For the text-containing cell, return its midpoint in [x, y] coordinate format. 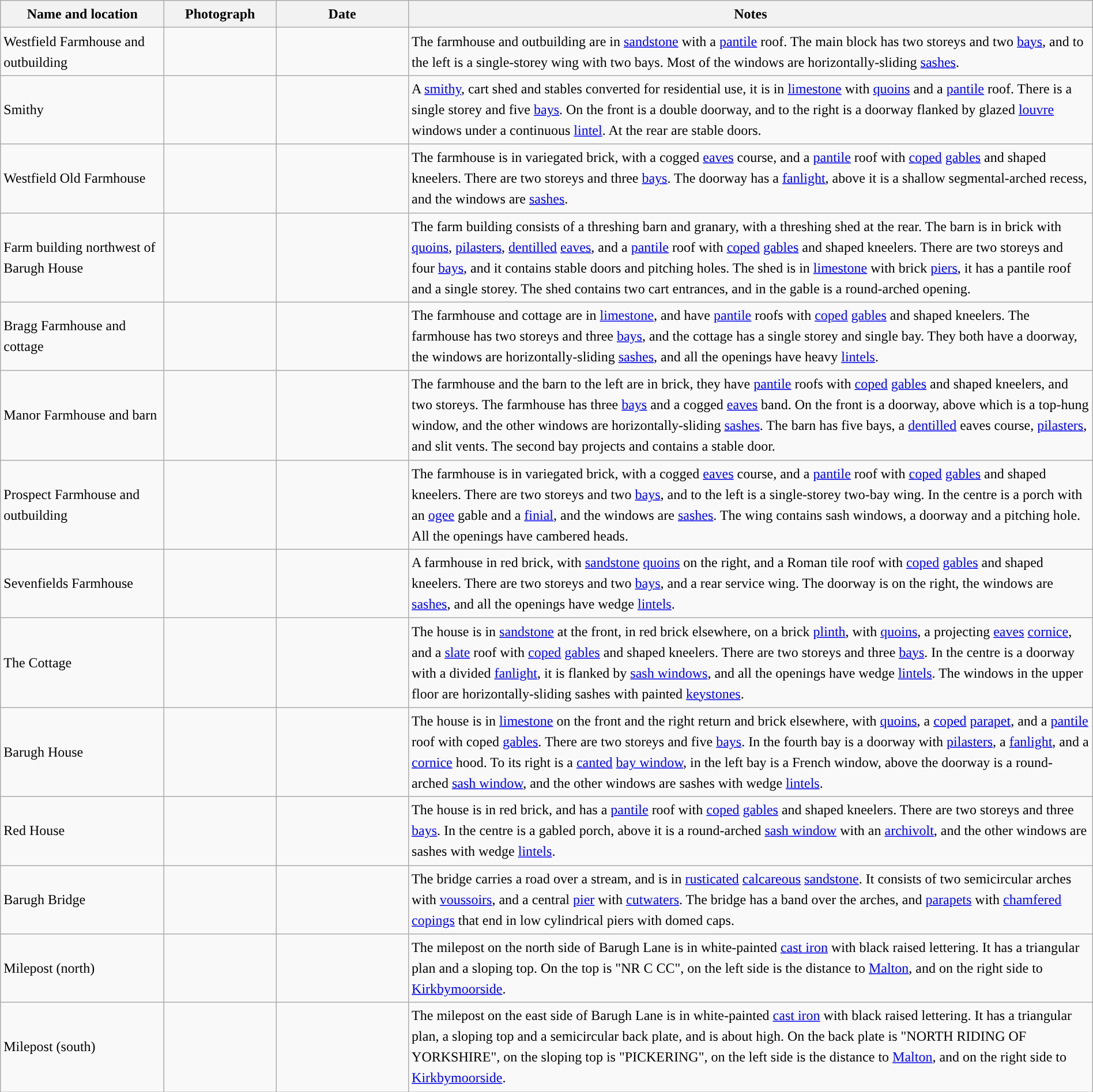
Red House [82, 831]
Farm building northwest of Barugh House [82, 257]
The Cottage [82, 663]
Westfield Old Farmhouse [82, 179]
Smithy [82, 109]
Date [342, 14]
Westfield Farmhouse and outbuilding [82, 52]
Photograph [220, 14]
Bragg Farmhouse and cottage [82, 337]
Sevenfields Farmhouse [82, 583]
Barugh Bridge [82, 900]
Notes [751, 14]
Prospect Farmhouse and outbuilding [82, 505]
Milepost (north) [82, 968]
Manor Farmhouse and barn [82, 415]
Name and location [82, 14]
Barugh House [82, 751]
Milepost (south) [82, 1048]
